Identify which cell holds the provided text, then report its [x, y] central coordinate. 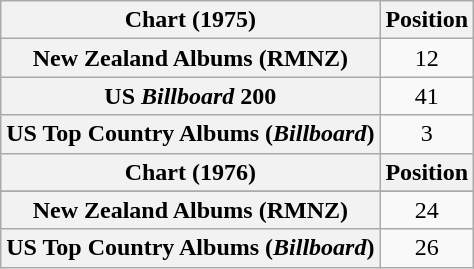
41 [427, 96]
Chart (1975) [190, 20]
Chart (1976) [190, 172]
12 [427, 58]
26 [427, 248]
US Billboard 200 [190, 96]
24 [427, 210]
3 [427, 134]
